Provide the (X, Y) coordinate of the cell's center where the given text is located.  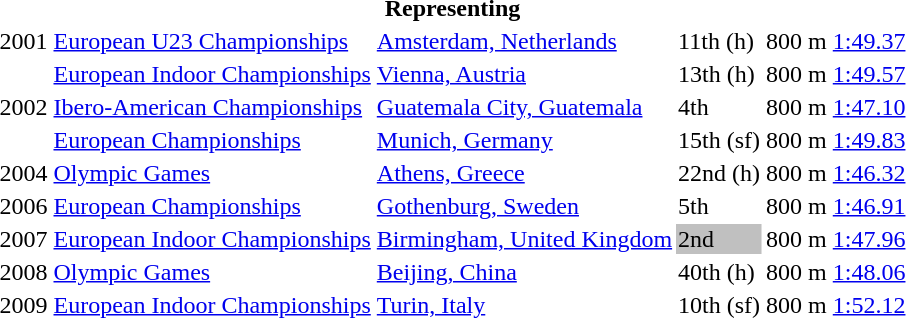
Birmingham, United Kingdom (524, 239)
15th (sf) (720, 140)
40th (h) (720, 272)
Ibero-American Championships (212, 107)
13th (h) (720, 74)
4th (720, 107)
22nd (h) (720, 173)
Vienna, Austria (524, 74)
Amsterdam, Netherlands (524, 41)
2nd (720, 239)
Gothenburg, Sweden (524, 206)
Beijing, China (524, 272)
Munich, Germany (524, 140)
Guatemala City, Guatemala (524, 107)
Athens, Greece (524, 173)
11th (h) (720, 41)
European U23 Championships (212, 41)
5th (720, 206)
